Capture the cell that displays the provided text and extract its (x, y) central coordinate. 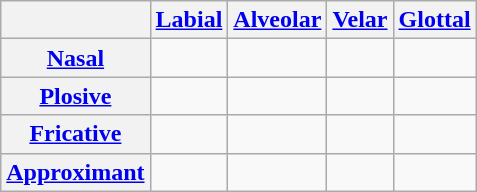
Alveolar (278, 20)
Fricative (76, 134)
Labial (189, 20)
Nasal (76, 58)
Glottal (434, 20)
Approximant (76, 172)
Plosive (76, 96)
Velar (360, 20)
